Search for the cell housing the specified text and yield its [x, y] center coordinate. 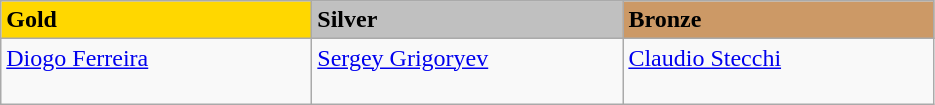
Claudio Stecchi [778, 72]
Gold [156, 20]
Sergey Grigoryev [468, 72]
Silver [468, 20]
Diogo Ferreira [156, 72]
Bronze [778, 20]
